Identify which cell holds the provided text, then report its [X, Y] central coordinate. 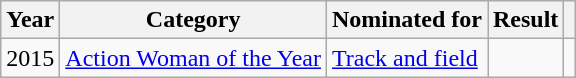
Track and field [406, 58]
Nominated for [406, 20]
Action Woman of the Year [194, 58]
2015 [30, 58]
Category [194, 20]
Year [30, 20]
Result [526, 20]
